Return the (x, y) coordinate for the center point of the cell that contains the specified text.  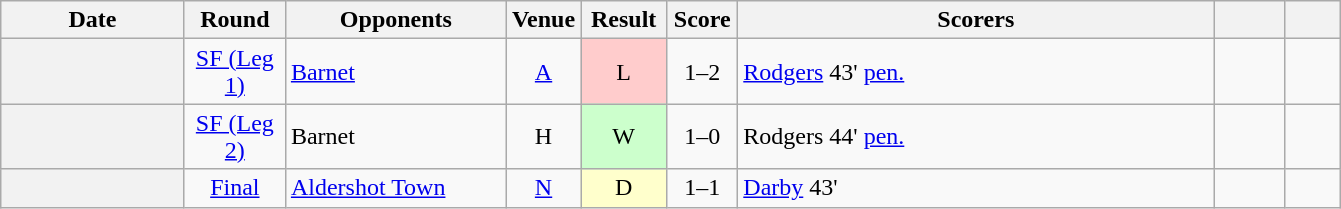
Rodgers 43' pen. (976, 72)
Scorers (976, 20)
Final (234, 188)
Opponents (396, 20)
Aldershot Town (396, 188)
SF (Leg 1) (234, 72)
SF (Leg 2) (234, 136)
Round (234, 20)
H (543, 136)
Score (702, 20)
N (543, 188)
L (624, 72)
1–0 (702, 136)
Result (624, 20)
Darby 43' (976, 188)
A (543, 72)
D (624, 188)
Rodgers 44' pen. (976, 136)
Date (93, 20)
1–2 (702, 72)
Venue (543, 20)
1–1 (702, 188)
W (624, 136)
